From the cell containing the given text, extract its center point as (x, y) coordinate. 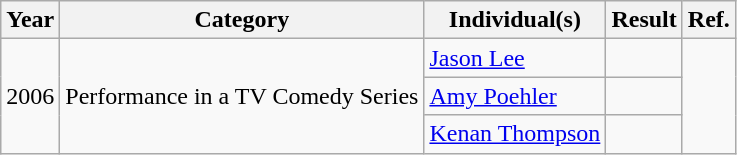
Ref. (708, 20)
Amy Poehler (515, 96)
Individual(s) (515, 20)
Year (30, 20)
2006 (30, 96)
Result (644, 20)
Jason Lee (515, 58)
Performance in a TV Comedy Series (242, 96)
Kenan Thompson (515, 134)
Category (242, 20)
